Return the (X, Y) coordinate for the center point of the cell that contains the specified text.  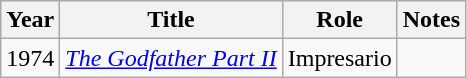
Notes (431, 20)
Title (171, 20)
Year (30, 20)
1974 (30, 58)
Impresario (340, 58)
The Godfather Part II (171, 58)
Role (340, 20)
